Scan for the cell matching the given text and deliver its [X, Y] coordinate at center. 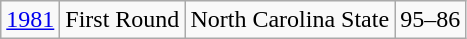
95–86 [430, 20]
First Round [122, 20]
North Carolina State [290, 20]
1981 [30, 20]
